Output the (x, y) coordinate of the center of the cell containing the given text.  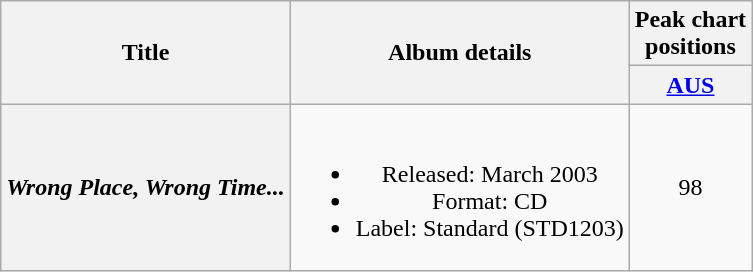
98 (690, 188)
Album details (460, 52)
Wrong Place, Wrong Time... (146, 188)
Released: March 2003Format: CDLabel: Standard (STD1203) (460, 188)
Title (146, 52)
AUS (690, 85)
Peak chartpositions (690, 34)
